Return [x, y] of the center of cell containing provided text 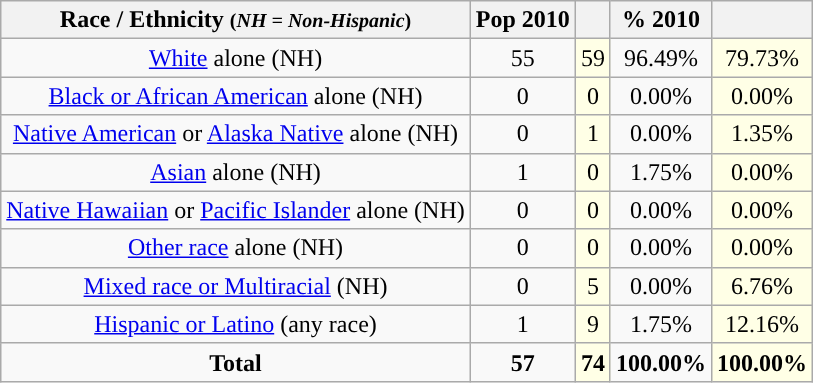
Black or African American alone (NH) [236, 96]
Asian alone (NH) [236, 172]
Race / Ethnicity (NH = Non-Hispanic) [236, 20]
96.49% [660, 58]
12.16% [762, 324]
79.73% [762, 58]
5 [592, 286]
Other race alone (NH) [236, 248]
1.35% [762, 134]
White alone (NH) [236, 58]
57 [522, 362]
% 2010 [660, 20]
59 [592, 58]
Native American or Alaska Native alone (NH) [236, 134]
74 [592, 362]
Native Hawaiian or Pacific Islander alone (NH) [236, 210]
Mixed race or Multiracial (NH) [236, 286]
Total [236, 362]
6.76% [762, 286]
Hispanic or Latino (any race) [236, 324]
9 [592, 324]
Pop 2010 [522, 20]
55 [522, 58]
